Return [x, y] of the center of cell containing provided text 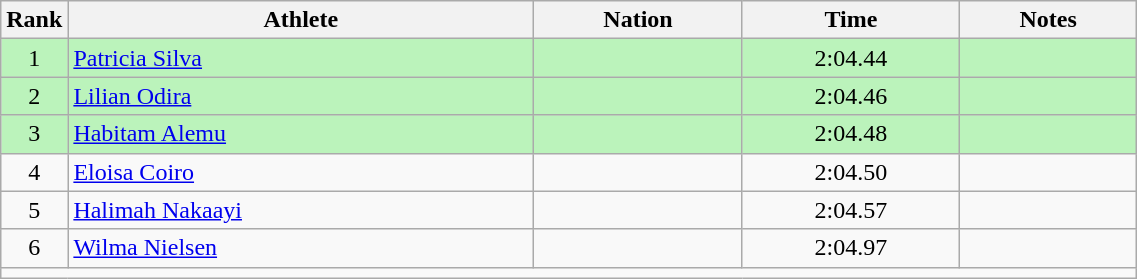
Lilian Odira [301, 96]
2 [34, 96]
Athlete [301, 20]
Eloisa Coiro [301, 172]
Wilma Nielsen [301, 248]
Rank [34, 20]
Nation [638, 20]
1 [34, 58]
2:04.48 [850, 134]
4 [34, 172]
Time [850, 20]
Halimah Nakaayi [301, 210]
2:04.57 [850, 210]
2:04.97 [850, 248]
2:04.50 [850, 172]
Patricia Silva [301, 58]
2:04.44 [850, 58]
2:04.46 [850, 96]
6 [34, 248]
3 [34, 134]
Habitam Alemu [301, 134]
5 [34, 210]
Notes [1048, 20]
